Extract the (X, Y) coordinate from the center of the cell holding the provided text.  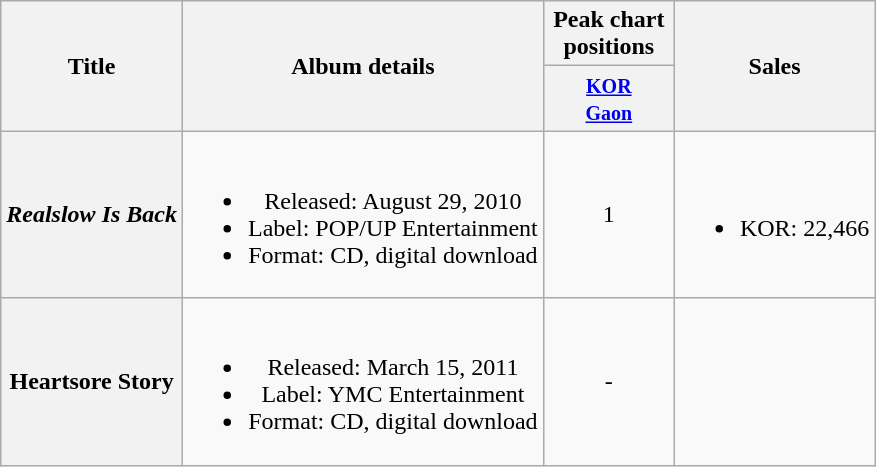
Released: August 29, 2010Label: POP/UP EntertainmentFormat: CD, digital download (364, 214)
KOR: 22,466 (774, 214)
- (608, 382)
Realslow Is Back (92, 214)
Title (92, 66)
Released: March 15, 2011Label: YMC EntertainmentFormat: CD, digital download (364, 382)
Peak chart positions (608, 34)
Sales (774, 66)
Heartsore Story (92, 382)
Album details (364, 66)
KORGaon (608, 98)
1 (608, 214)
